Detect which cell encompasses the target text, then output its [X, Y] center coordinate. 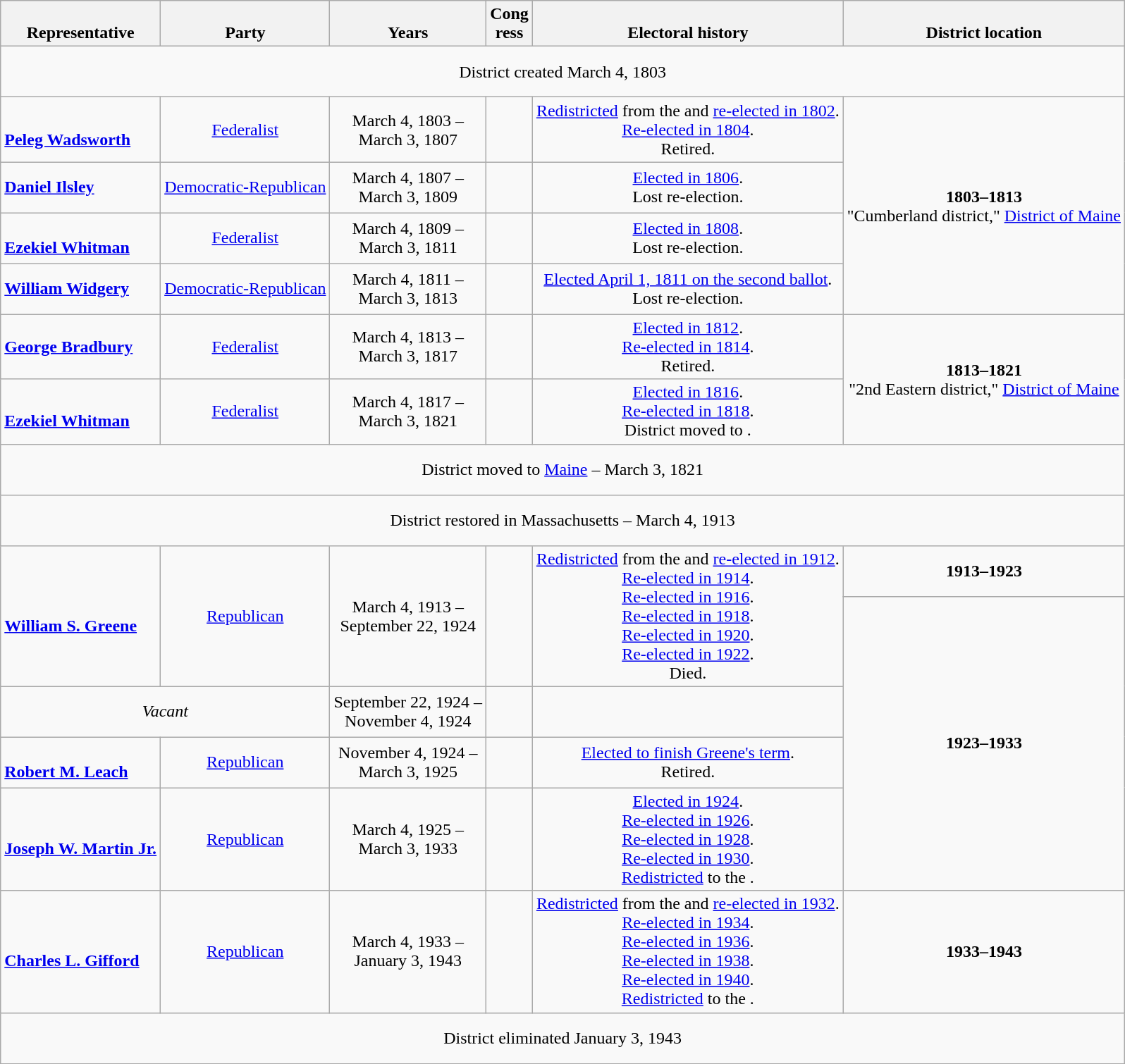
District restored in Massachusetts – March 4, 1913 [562, 520]
March 4, 1813 –March 3, 1817 [408, 347]
1803–1813"Cumberland district," District of Maine [984, 206]
District eliminated January 3, 1943 [562, 1038]
Elected in 1924.Re-elected in 1926.Re-elected in 1928.Re-elected in 1930.Redistricted to the . [688, 839]
1913–1923 [984, 571]
March 4, 1807 –March 3, 1809 [408, 187]
George Bradbury [80, 347]
Years [408, 24]
November 4, 1924 –March 3, 1925 [408, 762]
Elected April 1, 1811 on the second ballot.Lost re-election. [688, 289]
Elected in 1808.Lost re-election. [688, 238]
Robert M. Leach [80, 762]
Redistricted from the and re-elected in 1802.Re-elected in 1804.Retired. [688, 130]
March 4, 1811 –March 3, 1813 [408, 289]
September 22, 1924 –November 4, 1924 [408, 712]
Redistricted from the and re-elected in 1912.Re-elected in 1914.Re-elected in 1916.Re-elected in 1918.Re-elected in 1920.Re-elected in 1922.Died. [688, 616]
Vacant [165, 712]
District moved to Maine – March 3, 1821 [562, 469]
Representative [80, 24]
Redistricted from the and re-elected in 1932.Re-elected in 1934.Re-elected in 1936.Re-elected in 1938.Re-elected in 1940.Redistricted to the . [688, 951]
Elected in 1812.Re-elected in 1814.Retired. [688, 347]
March 4, 1933 –January 3, 1943 [408, 951]
William Widgery [80, 289]
William S. Greene [80, 616]
March 4, 1913 –September 22, 1924 [408, 616]
1933–1943 [984, 951]
Daniel Ilsley [80, 187]
1813–1821"2nd Eastern district," District of Maine [984, 379]
District location [984, 24]
Elected in 1816.Re-elected in 1818.District moved to . [688, 412]
Charles L. Gifford [80, 951]
March 4, 1803 –March 3, 1807 [408, 130]
Joseph W. Martin Jr. [80, 839]
Congress [510, 24]
Party [245, 24]
1923–1933 [984, 743]
Peleg Wadsworth [80, 130]
March 4, 1817 –March 3, 1821 [408, 412]
District created March 4, 1803 [562, 72]
Elected to finish Greene's term.Retired. [688, 762]
Electoral history [688, 24]
March 4, 1925 –March 3, 1933 [408, 839]
Elected in 1806.Lost re-election. [688, 187]
March 4, 1809 –March 3, 1811 [408, 238]
